Capture the cell that displays the provided text and extract its (X, Y) central coordinate. 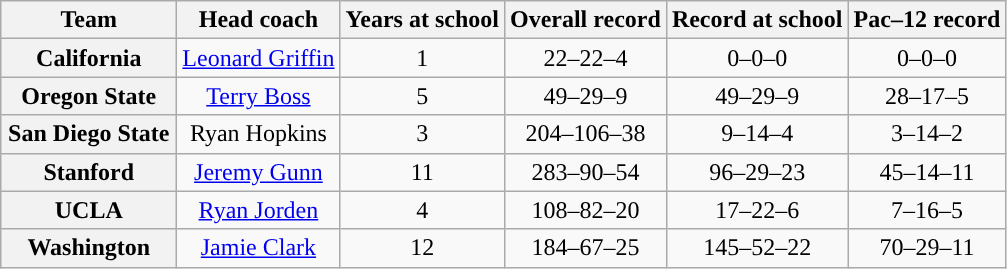
145–52–22 (757, 248)
Oregon State (89, 96)
Head coach (258, 20)
Record at school (757, 20)
Jamie Clark (258, 248)
3 (422, 134)
70–29–11 (927, 248)
96–29–23 (757, 172)
45–14–11 (927, 172)
17–22–6 (757, 210)
1 (422, 58)
9–14–4 (757, 134)
Ryan Hopkins (258, 134)
California (89, 58)
San Diego State (89, 134)
283–90–54 (585, 172)
12 (422, 248)
184–67–25 (585, 248)
Pac–12 record (927, 20)
108–82–20 (585, 210)
22–22–4 (585, 58)
11 (422, 172)
4 (422, 210)
Washington (89, 248)
3–14–2 (927, 134)
Jeremy Gunn (258, 172)
Team (89, 20)
204–106–38 (585, 134)
Terry Boss (258, 96)
UCLA (89, 210)
Overall record (585, 20)
Years at school (422, 20)
Ryan Jorden (258, 210)
Stanford (89, 172)
Leonard Griffin (258, 58)
7–16–5 (927, 210)
5 (422, 96)
28–17–5 (927, 96)
